Pinpoint the cell where the given text exists, returning its [x, y] midpoint coordinate. 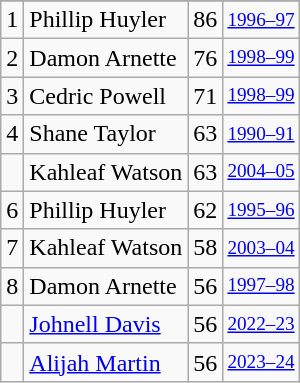
1997–98 [261, 286]
76 [206, 58]
2023–24 [261, 362]
4 [12, 134]
62 [206, 210]
1990–91 [261, 134]
2 [12, 58]
1 [12, 20]
8 [12, 286]
Cedric Powell [106, 96]
Alijah Martin [106, 362]
1995–96 [261, 210]
86 [206, 20]
2003–04 [261, 248]
2004–05 [261, 172]
Shane Taylor [106, 134]
2022–23 [261, 324]
7 [12, 248]
58 [206, 248]
Johnell Davis [106, 324]
1996–97 [261, 20]
71 [206, 96]
6 [12, 210]
3 [12, 96]
